From the cell containing the given text, extract its center point as (x, y) coordinate. 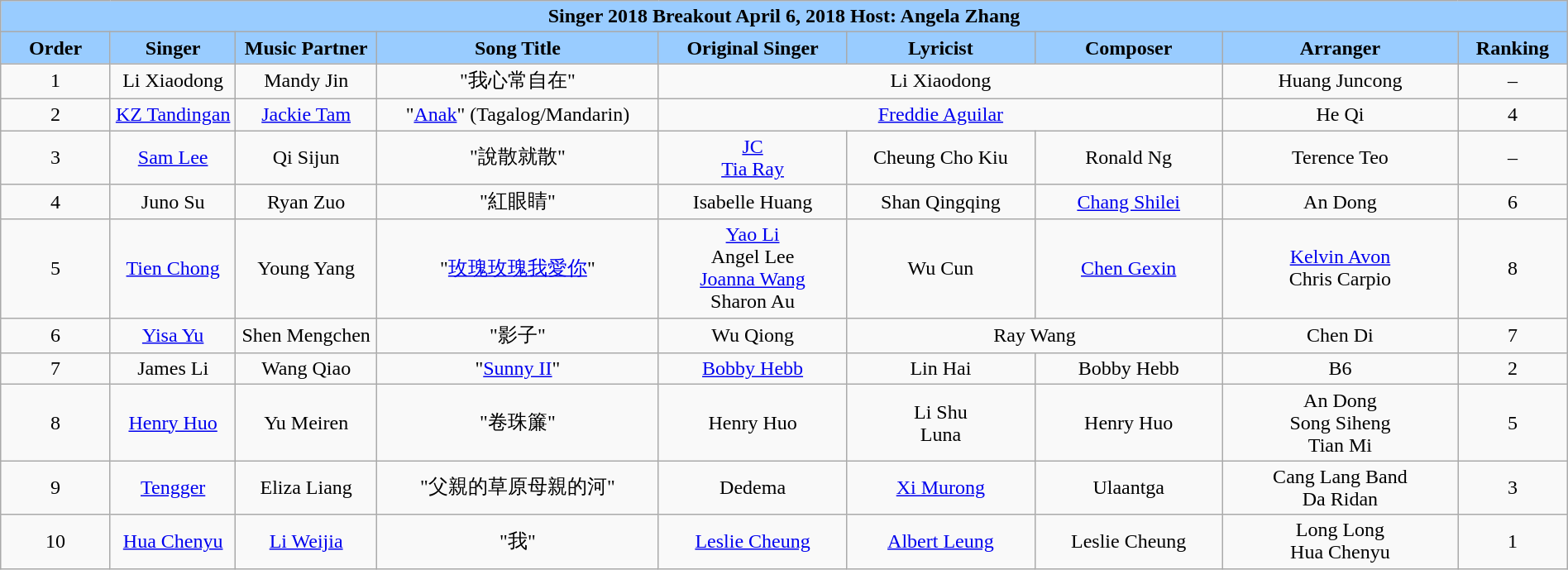
Eliza Liang (306, 488)
"紅眼睛" (518, 202)
Wu Cun (941, 268)
James Li (173, 369)
10 (56, 541)
Singer 2018 Breakout April 6, 2018 Host: Angela Zhang (784, 17)
Sam Lee (173, 157)
Chen Gexin (1128, 268)
Jackie Tam (306, 114)
Yisa Yu (173, 336)
Huang Juncong (1340, 81)
He Qi (1340, 114)
Juno Su (173, 202)
"我" (518, 541)
Mandy Jin (306, 81)
Dedema (753, 488)
An DongSong SihengTian Mi (1340, 423)
Qi Sijun (306, 157)
"Anak" (Tagalog/Mandarin) (518, 114)
"Sunny II" (518, 369)
B6 (1340, 369)
"父親的草原母親的河" (518, 488)
Freddie Aguilar (940, 114)
Shen Mengchen (306, 336)
Composer (1128, 48)
"玫瑰玫瑰我愛你" (518, 268)
Xi Murong (941, 488)
Chen Di (1340, 336)
Tien Chong (173, 268)
Original Singer (753, 48)
9 (56, 488)
Ryan Zuo (306, 202)
"影子" (518, 336)
Song Title (518, 48)
Yao LiAngel LeeJoanna WangSharon Au (753, 268)
Ranking (1513, 48)
JCTia Ray (753, 157)
Yu Meiren (306, 423)
Shan Qingqing (941, 202)
Tengger (173, 488)
Albert Leung (941, 541)
Ronald Ng (1128, 157)
Li Weijia (306, 541)
Wu Qiong (753, 336)
Order (56, 48)
An Dong (1340, 202)
Ulaantga (1128, 488)
Lin Hai (941, 369)
"我心常自在" (518, 81)
Young Yang (306, 268)
"卷珠簾" (518, 423)
Music Partner (306, 48)
Chang Shilei (1128, 202)
Wang Qiao (306, 369)
Kelvin AvonChris Carpio (1340, 268)
Cheung Cho Kiu (941, 157)
Long LongHua Chenyu (1340, 541)
Cang Lang BandDa Ridan (1340, 488)
Li Shu Luna (941, 423)
Lyricist (941, 48)
Arranger (1340, 48)
Ray Wang (1035, 336)
KZ Tandingan (173, 114)
Isabelle Huang (753, 202)
Singer (173, 48)
Hua Chenyu (173, 541)
"說散就散" (518, 157)
Terence Teo (1340, 157)
